Locate the cell with the specified text and output its [X, Y] center coordinate. 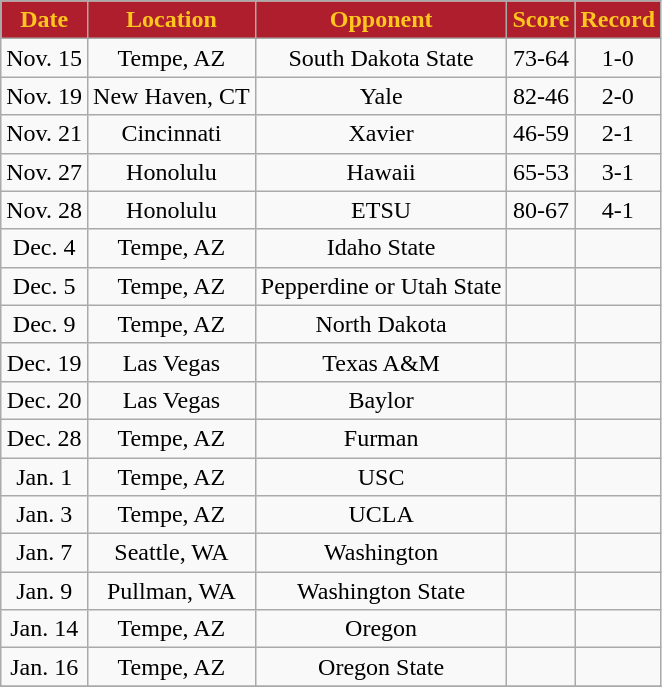
Baylor [381, 400]
Location [172, 20]
2-0 [618, 96]
Nov. 28 [44, 210]
Dec. 5 [44, 286]
Score [541, 20]
Date [44, 20]
Texas A&M [381, 362]
82-46 [541, 96]
Dec. 19 [44, 362]
Washington [381, 553]
Dec. 4 [44, 248]
Jan. 1 [44, 477]
UCLA [381, 515]
Xavier [381, 134]
Yale [381, 96]
Jan. 9 [44, 591]
Cincinnati [172, 134]
Jan. 7 [44, 553]
Furman [381, 438]
ETSU [381, 210]
46-59 [541, 134]
Oregon State [381, 667]
Pullman, WA [172, 591]
Dec. 20 [44, 400]
80-67 [541, 210]
65-53 [541, 172]
Pepperdine or Utah State [381, 286]
Dec. 28 [44, 438]
Dec. 9 [44, 324]
South Dakota State [381, 58]
Seattle, WA [172, 553]
Oregon [381, 629]
73-64 [541, 58]
Washington State [381, 591]
Jan. 16 [44, 667]
1-0 [618, 58]
Idaho State [381, 248]
Jan. 3 [44, 515]
2-1 [618, 134]
Nov. 21 [44, 134]
Record [618, 20]
USC [381, 477]
Nov. 19 [44, 96]
North Dakota [381, 324]
Opponent [381, 20]
Jan. 14 [44, 629]
Nov. 27 [44, 172]
Nov. 15 [44, 58]
3-1 [618, 172]
Hawaii [381, 172]
New Haven, CT [172, 96]
4-1 [618, 210]
